For the text-containing cell, return its midpoint in [X, Y] coordinate format. 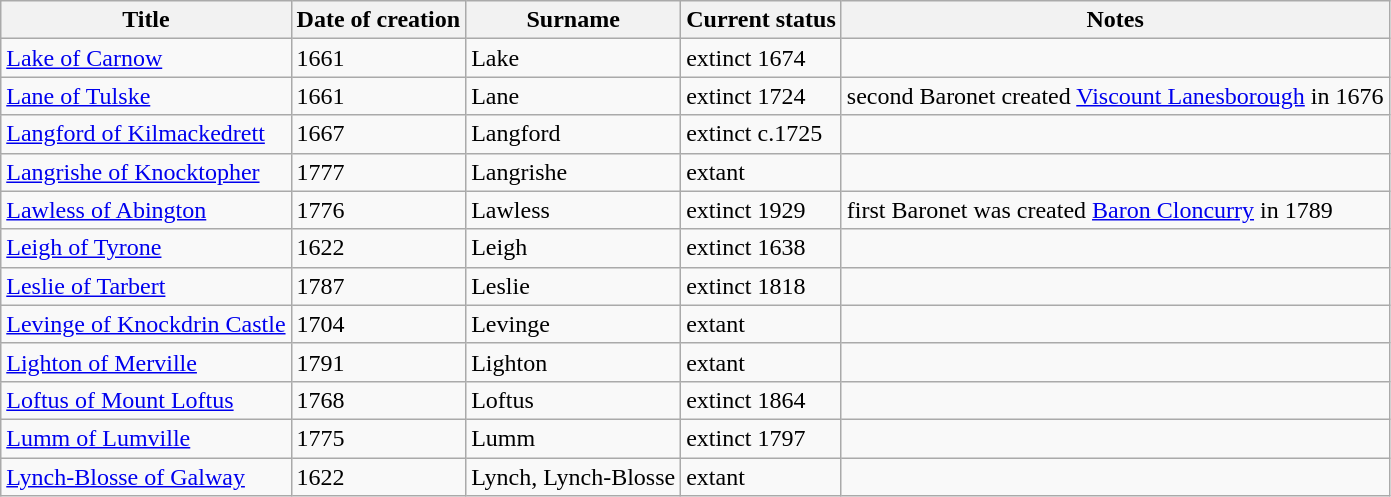
Lighton [574, 362]
extinct 1818 [762, 286]
Title [146, 20]
first Baronet was created Baron Cloncurry in 1789 [1115, 210]
1776 [378, 210]
1667 [378, 134]
Loftus of Mount Loftus [146, 400]
Leigh of Tyrone [146, 248]
Langrishe of Knocktopher [146, 172]
Lake [574, 58]
second Baronet created Viscount Lanesborough in 1676 [1115, 96]
Levinge of Knockdrin Castle [146, 324]
Lawless of Abington [146, 210]
Langrishe [574, 172]
1777 [378, 172]
Lumm of Lumville [146, 438]
Leslie [574, 286]
1704 [378, 324]
Leslie of Tarbert [146, 286]
1791 [378, 362]
extinct 1638 [762, 248]
Lake of Carnow [146, 58]
Lighton of Merville [146, 362]
extinct 1797 [762, 438]
1768 [378, 400]
Current status [762, 20]
Lynch-Blosse of Galway [146, 477]
Langford of Kilmackedrett [146, 134]
extinct 1674 [762, 58]
Lawless [574, 210]
1787 [378, 286]
Levinge [574, 324]
extinct 1864 [762, 400]
extinct 1929 [762, 210]
Lane [574, 96]
Notes [1115, 20]
extinct 1724 [762, 96]
1775 [378, 438]
Leigh [574, 248]
Lane of Tulske [146, 96]
extinct c.1725 [762, 134]
Lynch, Lynch-Blosse [574, 477]
Loftus [574, 400]
Surname [574, 20]
Lumm [574, 438]
Langford [574, 134]
Date of creation [378, 20]
